For the text-containing cell, return its midpoint in [x, y] coordinate format. 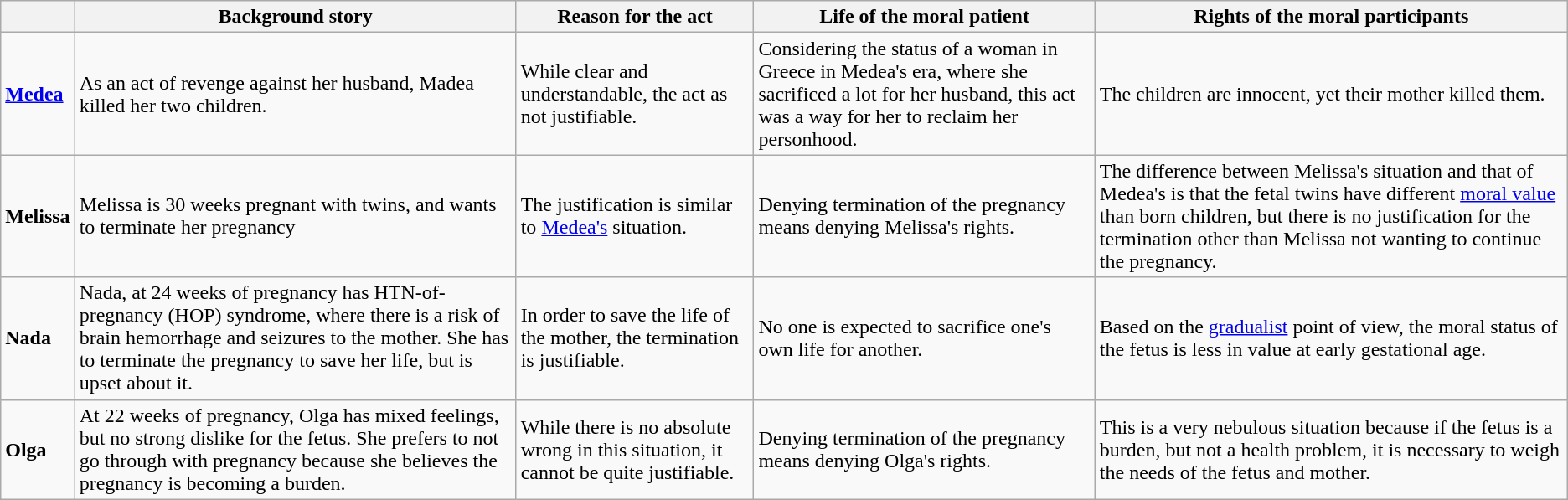
Reason for the act [635, 17]
Melissa [38, 216]
Olga [38, 449]
No one is expected to sacrifice one's own life for another. [925, 338]
Background story [295, 17]
Rights of the moral participants [1331, 17]
Nada [38, 338]
The children are innocent, yet their mother killed them. [1331, 94]
As an act of revenge against her husband, Madea killed her two children. [295, 94]
While there is no absolute wrong in this situation, it cannot be quite justifiable. [635, 449]
Medea [38, 94]
Life of the moral patient [925, 17]
Melissa is 30 weeks pregnant with twins, and wants to terminate her pregnancy [295, 216]
Denying termination of the pregnancy means denying Olga's rights. [925, 449]
The justification is similar to Medea's situation. [635, 216]
Based on the gradualist point of view, the moral status of the fetus is less in value at early gestational age. [1331, 338]
While clear and understandable, the act as not justifiable. [635, 94]
In order to save the life of the mother, the termination is justifiable. [635, 338]
Denying termination of the pregnancy means denying Melissa's rights. [925, 216]
